Capture the cell that displays the provided text and extract its (x, y) central coordinate. 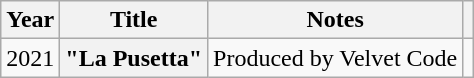
"La Pusetta" (134, 58)
Year (30, 20)
Produced by Velvet Code (336, 58)
Notes (336, 20)
Title (134, 20)
2021 (30, 58)
